Locate the cell with the specified text and output its (x, y) center coordinate. 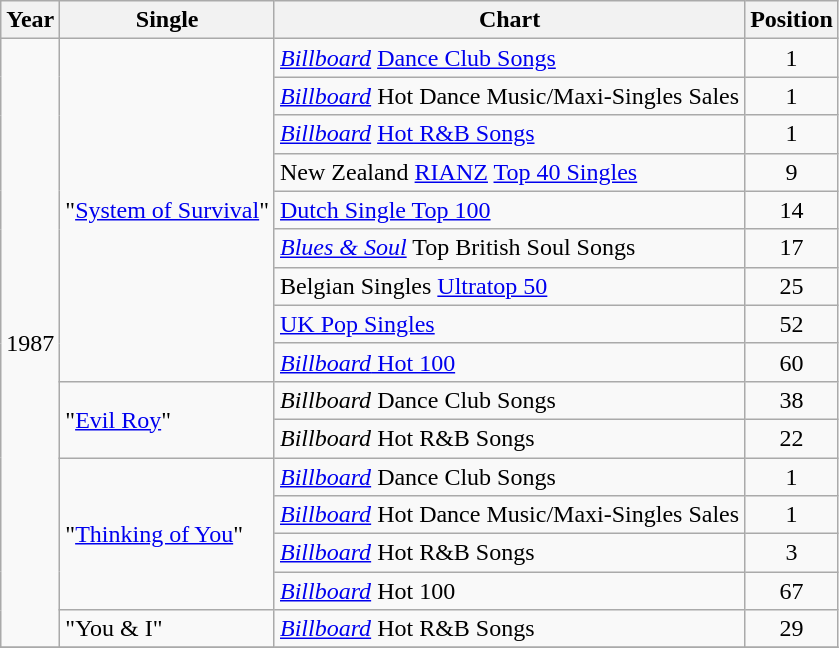
17 (792, 248)
UK Pop Singles (509, 324)
38 (792, 400)
60 (792, 362)
"You & I" (168, 629)
3 (792, 553)
Single (168, 20)
"Thinking of You" (168, 534)
14 (792, 210)
1987 (30, 344)
52 (792, 324)
25 (792, 286)
Year (30, 20)
9 (792, 172)
Blues & Soul Top British Soul Songs (509, 248)
"System of Survival" (168, 210)
67 (792, 591)
22 (792, 438)
Chart (509, 20)
Dutch Single Top 100 (509, 210)
29 (792, 629)
Position (792, 20)
New Zealand RIANZ Top 40 Singles (509, 172)
"Evil Roy" (168, 419)
Belgian Singles Ultratop 50 (509, 286)
